Return the [x, y] coordinate for the center point of the cell that contains the specified text.  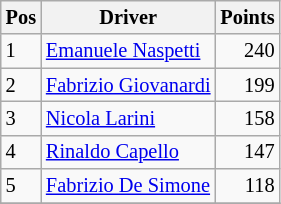
240 [247, 51]
1 [21, 51]
5 [21, 186]
Driver [128, 17]
147 [247, 152]
158 [247, 118]
2 [21, 85]
Fabrizio Giovanardi [128, 85]
Rinaldo Capello [128, 152]
Nicola Larini [128, 118]
4 [21, 152]
Pos [21, 17]
Fabrizio De Simone [128, 186]
Points [247, 17]
199 [247, 85]
3 [21, 118]
118 [247, 186]
Emanuele Naspetti [128, 51]
